Detect which cell encompasses the target text, then output its [x, y] center coordinate. 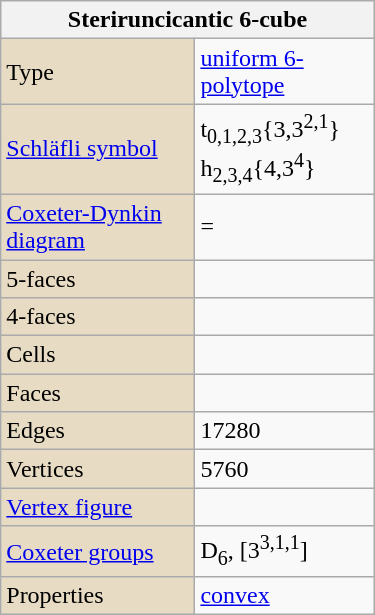
Faces [98, 393]
5760 [284, 469]
= [284, 226]
Vertex figure [98, 507]
Vertices [98, 469]
Edges [98, 431]
4-faces [98, 317]
17280 [284, 431]
Steriruncicantic 6-cube [188, 20]
Coxeter groups [98, 552]
D6, [33,1,1] [284, 552]
Coxeter-Dynkin diagram [98, 226]
Cells [98, 355]
Type [98, 72]
convex [284, 596]
5-faces [98, 279]
Properties [98, 596]
t0,1,2,3{3,32,1}h2,3,4{4,34} [284, 150]
uniform 6-polytope [284, 72]
Schläfli symbol [98, 150]
